Capture the cell that displays the provided text and extract its (X, Y) central coordinate. 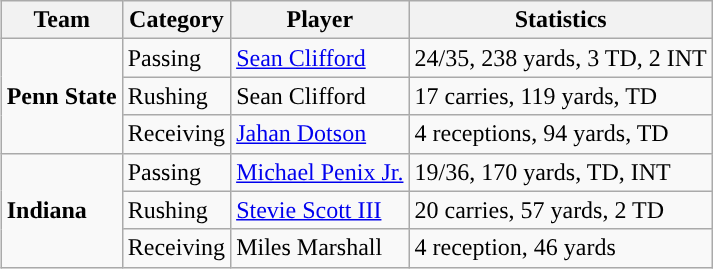
24/35, 238 yards, 3 TD, 2 INT (560, 58)
Miles Marshall (320, 248)
Penn State (62, 96)
4 receptions, 94 yards, TD (560, 134)
Jahan Dotson (320, 134)
Statistics (560, 20)
20 carries, 57 yards, 2 TD (560, 210)
Team (62, 20)
Michael Penix Jr. (320, 172)
Player (320, 20)
Stevie Scott III (320, 210)
17 carries, 119 yards, TD (560, 96)
Indiana (62, 210)
Category (176, 20)
4 reception, 46 yards (560, 248)
19/36, 170 yards, TD, INT (560, 172)
